Detect which cell encompasses the target text, then output its (X, Y) center coordinate. 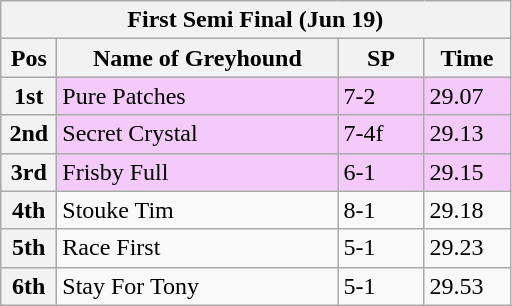
2nd (29, 134)
29.53 (467, 286)
Secret Crystal (198, 134)
Pure Patches (198, 96)
3rd (29, 172)
29.15 (467, 172)
8-1 (381, 210)
Name of Greyhound (198, 58)
29.07 (467, 96)
Pos (29, 58)
29.23 (467, 248)
1st (29, 96)
4th (29, 210)
7-2 (381, 96)
29.18 (467, 210)
7-4f (381, 134)
Frisby Full (198, 172)
SP (381, 58)
Time (467, 58)
5th (29, 248)
6th (29, 286)
Stouke Tim (198, 210)
First Semi Final (Jun 19) (256, 20)
Race First (198, 248)
29.13 (467, 134)
Stay For Tony (198, 286)
6-1 (381, 172)
